Determine the [X, Y] coordinate at the center of the cell enclosing the given text.  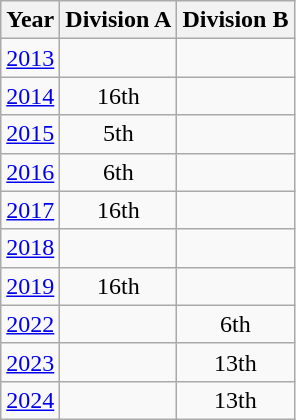
2017 [30, 210]
2013 [30, 58]
Year [30, 20]
2022 [30, 324]
2018 [30, 248]
2019 [30, 286]
2014 [30, 96]
2016 [30, 172]
2015 [30, 134]
5th [118, 134]
2023 [30, 362]
Division B [236, 20]
2024 [30, 400]
Division A [118, 20]
